Output the (x, y) coordinate of the center of the cell containing the given text.  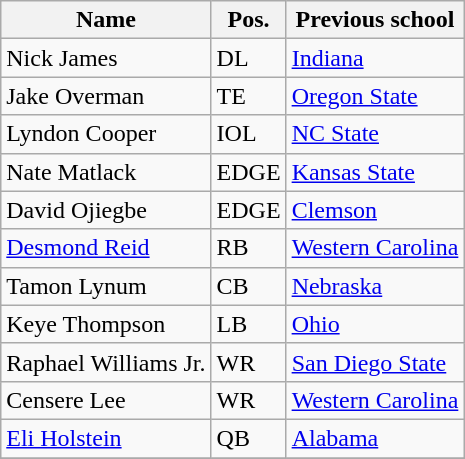
Alabama (375, 438)
David Ojiegbe (106, 210)
LB (248, 324)
Nick James (106, 58)
Eli Holstein (106, 438)
Nate Matlack (106, 172)
Nebraska (375, 286)
Censere Lee (106, 400)
Oregon State (375, 96)
QB (248, 438)
Keye Thompson (106, 324)
CB (248, 286)
NC State (375, 134)
IOL (248, 134)
Tamon Lynum (106, 286)
San Diego State (375, 362)
Raphael Williams Jr. (106, 362)
Ohio (375, 324)
Jake Overman (106, 96)
Clemson (375, 210)
Kansas State (375, 172)
Indiana (375, 58)
DL (248, 58)
Desmond Reid (106, 248)
Previous school (375, 20)
Name (106, 20)
Pos. (248, 20)
TE (248, 96)
RB (248, 248)
Lyndon Cooper (106, 134)
